Capture the cell that displays the provided text and extract its (X, Y) central coordinate. 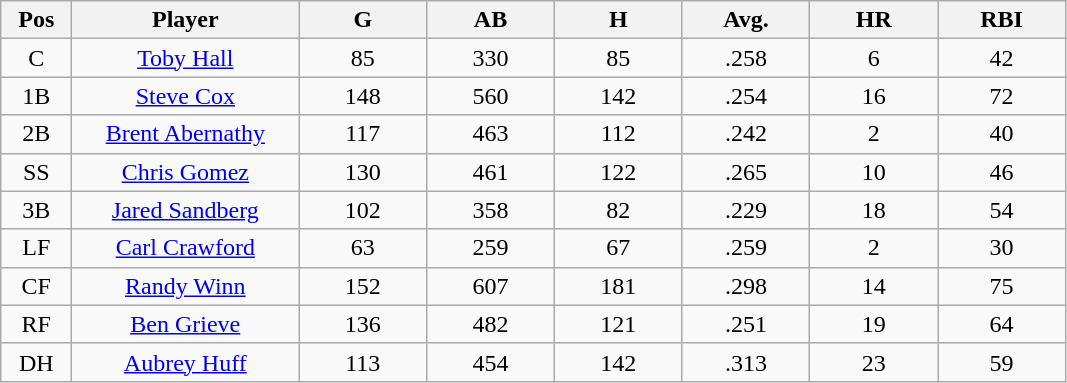
.242 (746, 134)
Pos (36, 20)
54 (1002, 210)
C (36, 58)
454 (491, 362)
Brent Abernathy (186, 134)
122 (618, 172)
10 (874, 172)
14 (874, 286)
16 (874, 96)
607 (491, 286)
67 (618, 248)
.258 (746, 58)
Randy Winn (186, 286)
Avg. (746, 20)
Toby Hall (186, 58)
CF (36, 286)
19 (874, 324)
330 (491, 58)
130 (363, 172)
.259 (746, 248)
AB (491, 20)
Ben Grieve (186, 324)
40 (1002, 134)
6 (874, 58)
560 (491, 96)
Player (186, 20)
42 (1002, 58)
G (363, 20)
82 (618, 210)
102 (363, 210)
59 (1002, 362)
Jared Sandberg (186, 210)
SS (36, 172)
.265 (746, 172)
113 (363, 362)
358 (491, 210)
152 (363, 286)
2B (36, 134)
H (618, 20)
3B (36, 210)
.254 (746, 96)
HR (874, 20)
112 (618, 134)
30 (1002, 248)
.229 (746, 210)
18 (874, 210)
75 (1002, 286)
.251 (746, 324)
461 (491, 172)
DH (36, 362)
RF (36, 324)
.313 (746, 362)
482 (491, 324)
64 (1002, 324)
181 (618, 286)
72 (1002, 96)
Carl Crawford (186, 248)
1B (36, 96)
259 (491, 248)
63 (363, 248)
Aubrey Huff (186, 362)
117 (363, 134)
136 (363, 324)
Steve Cox (186, 96)
RBI (1002, 20)
121 (618, 324)
LF (36, 248)
46 (1002, 172)
23 (874, 362)
463 (491, 134)
Chris Gomez (186, 172)
148 (363, 96)
.298 (746, 286)
